Search for the cell housing the specified text and yield its (x, y) center coordinate. 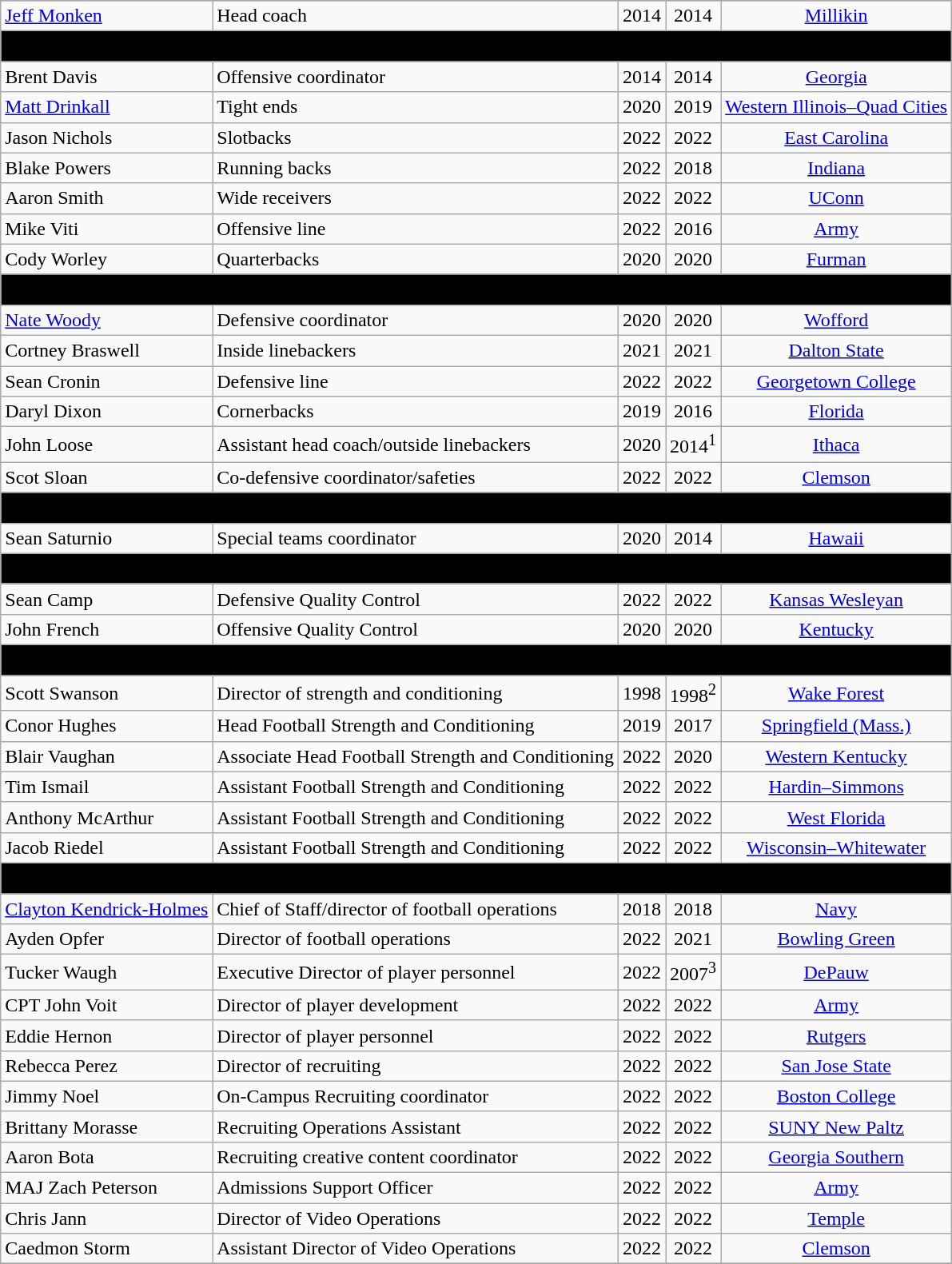
Brent Davis (107, 77)
Millikin (836, 16)
Springfield (Mass.) (836, 726)
Jeff Monken (107, 16)
1998 (641, 694)
Offensive Quality Control (416, 629)
Quality control staff (476, 568)
Georgia (836, 77)
Director of player personnel (416, 1035)
Running backs (416, 168)
John Loose (107, 445)
Blair Vaughan (107, 756)
Caedmon Storm (107, 1249)
Indiana (836, 168)
Strength and conditioning staff (476, 660)
Wisconsin–Whitewater (836, 847)
Special teams staff (476, 508)
Sean Saturnio (107, 538)
Conor Hughes (107, 726)
Nate Woody (107, 320)
Jimmy Noel (107, 1096)
Ayden Opfer (107, 939)
Ithaca (836, 445)
Western Kentucky (836, 756)
Aaron Bota (107, 1158)
Navy (836, 909)
Jason Nichols (107, 138)
Sean Camp (107, 599)
Tight ends (416, 107)
Furman (836, 259)
Boston College (836, 1096)
Kentucky (836, 629)
Recruiting Operations Assistant (416, 1126)
Eddie Hernon (107, 1035)
Wake Forest (836, 694)
Director of Video Operations (416, 1218)
Blake Powers (107, 168)
Admissions Support Officer (416, 1188)
Chief of Staff/director of football operations (416, 909)
Recruiting creative content coordinator (416, 1158)
MAJ Zach Peterson (107, 1188)
Dalton State (836, 350)
Offensive coordinator (416, 77)
Hawaii (836, 538)
Matt Drinkall (107, 107)
Florida (836, 412)
Mike Viti (107, 229)
Offensive staff (476, 46)
Brittany Morasse (107, 1126)
Hardin–Simmons (836, 787)
Head coach (416, 16)
Scot Sloan (107, 477)
UConn (836, 198)
Special teams coordinator (416, 538)
Daryl Dixon (107, 412)
Executive Director of player personnel (416, 972)
Slotbacks (416, 138)
Rebecca Perez (107, 1066)
Quarterbacks (416, 259)
Cortney Braswell (107, 350)
CPT John Voit (107, 1005)
East Carolina (836, 138)
Georgetown College (836, 381)
Clayton Kendrick-Holmes (107, 909)
Defensive coordinator (416, 320)
West Florida (836, 817)
SUNY New Paltz (836, 1126)
20073 (692, 972)
Kansas Wesleyan (836, 599)
Director of strength and conditioning (416, 694)
Head Football Strength and Conditioning (416, 726)
Cornerbacks (416, 412)
Associate Head Football Strength and Conditioning (416, 756)
Wofford (836, 320)
Director of recruiting (416, 1066)
Bowling Green (836, 939)
20141 (692, 445)
Jacob Riedel (107, 847)
Anthony McArthur (107, 817)
Defensive line (416, 381)
Aaron Smith (107, 198)
Scott Swanson (107, 694)
2017 (692, 726)
Georgia Southern (836, 1158)
Tucker Waugh (107, 972)
Chris Jann (107, 1218)
Co-defensive coordinator/safeties (416, 477)
On-Campus Recruiting coordinator (416, 1096)
Inside linebackers (416, 350)
DePauw (836, 972)
Support staff (476, 878)
Rutgers (836, 1035)
Temple (836, 1218)
John French (107, 629)
Assistant Director of Video Operations (416, 1249)
19982 (692, 694)
Director of football operations (416, 939)
Sean Cronin (107, 381)
Wide receivers (416, 198)
San Jose State (836, 1066)
Western Illinois–Quad Cities (836, 107)
Assistant head coach/outside linebackers (416, 445)
Tim Ismail (107, 787)
Cody Worley (107, 259)
Defensive Quality Control (416, 599)
Defensive staff (476, 289)
Director of player development (416, 1005)
Offensive line (416, 229)
